From the cell containing the given text, extract its center point as (x, y) coordinate. 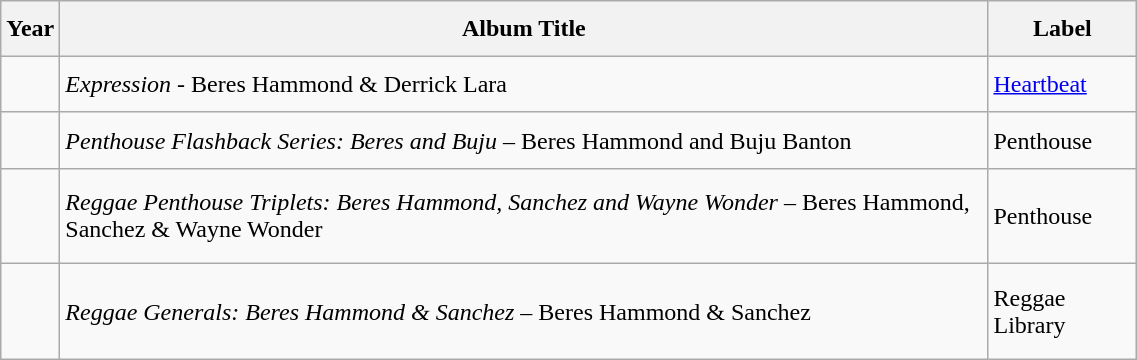
Reggae Penthouse Triplets: Beres Hammond, Sanchez and Wayne Wonder – Beres Hammond, Sanchez & Wayne Wonder (524, 216)
Label (1062, 29)
Year (30, 29)
Reggae Library (1062, 312)
Expression - Beres Hammond & Derrick Lara (524, 85)
Reggae Generals: Beres Hammond & Sanchez – Beres Hammond & Sanchez (524, 312)
Album Title (524, 29)
Penthouse Flashback Series: Beres and Buju – Beres Hammond and Buju Banton (524, 140)
Heartbeat (1062, 85)
